Return the [x, y] coordinate for the center point of the cell that contains the specified text.  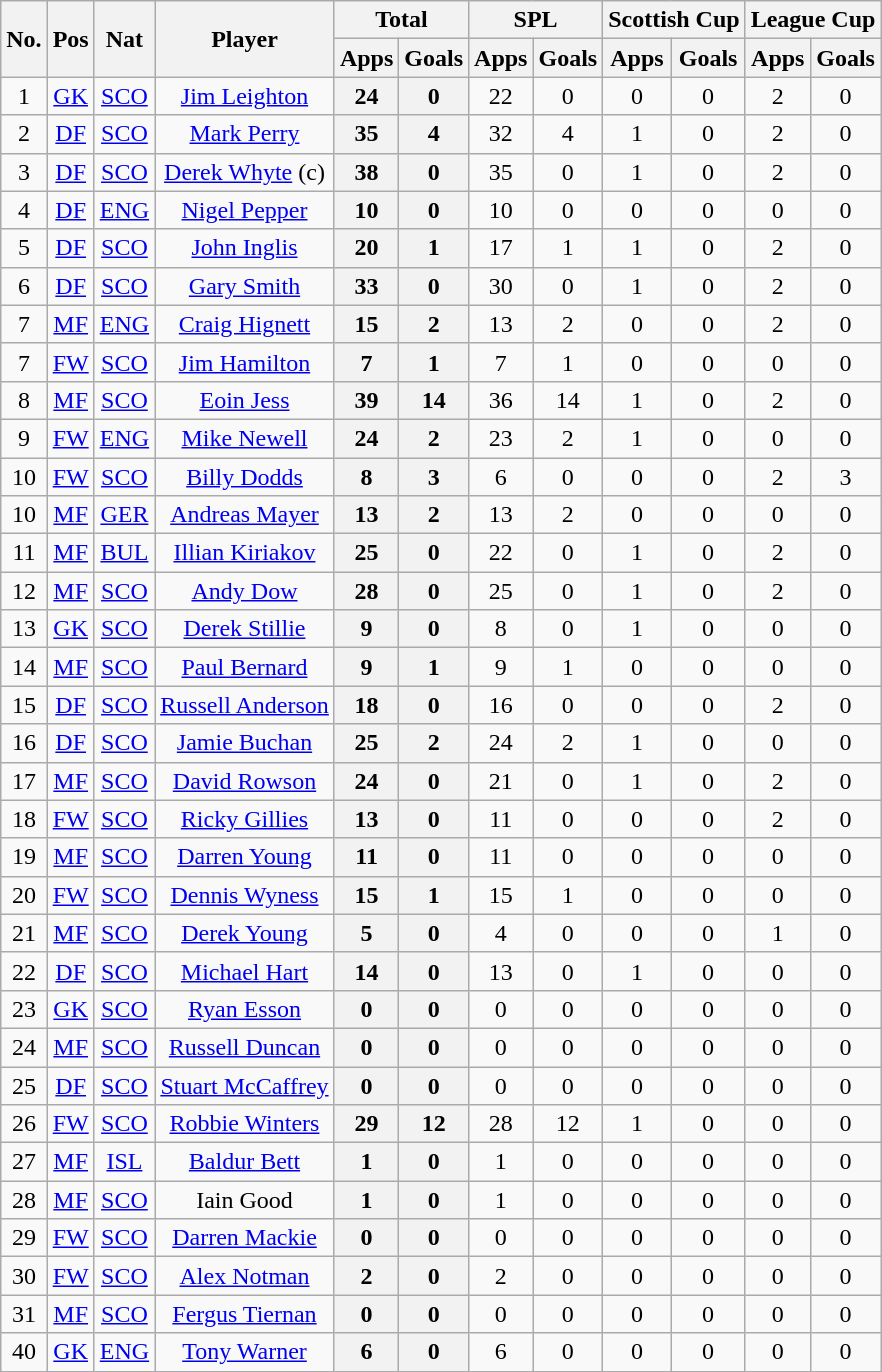
Total [401, 20]
26 [24, 1124]
Jim Hamilton [245, 362]
Derek Young [245, 933]
38 [366, 172]
Paul Bernard [245, 667]
Nat [124, 39]
31 [24, 1314]
Gary Smith [245, 286]
Alex Notman [245, 1276]
Derek Stillie [245, 629]
40 [24, 1352]
Fergus Tiernan [245, 1314]
32 [501, 134]
19 [24, 857]
GER [124, 515]
Illian Kiriakov [245, 553]
Russell Anderson [245, 705]
Mike Newell [245, 438]
Ricky Gillies [245, 819]
League Cup [813, 20]
SPL [536, 20]
36 [501, 400]
Craig Hignett [245, 324]
John Inglis [245, 248]
Billy Dodds [245, 477]
Darren Young [245, 857]
Player [245, 39]
Derek Whyte (c) [245, 172]
Darren Mackie [245, 1238]
Andreas Mayer [245, 515]
Scottish Cup [674, 20]
27 [24, 1162]
Nigel Pepper [245, 210]
Jamie Buchan [245, 743]
Stuart McCaffrey [245, 1085]
Tony Warner [245, 1352]
Russell Duncan [245, 1047]
Iain Good [245, 1200]
Jim Leighton [245, 96]
ISL [124, 1162]
Ryan Esson [245, 1009]
Andy Dow [245, 591]
Dennis Wyness [245, 895]
Baldur Bett [245, 1162]
33 [366, 286]
39 [366, 400]
Robbie Winters [245, 1124]
Mark Perry [245, 134]
BUL [124, 553]
Pos [70, 39]
Eoin Jess [245, 400]
No. [24, 39]
David Rowson [245, 781]
Michael Hart [245, 971]
